Search for the cell housing the specified text and yield its [x, y] center coordinate. 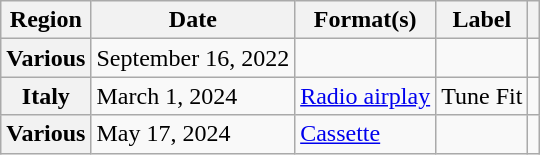
Label [482, 20]
Tune Fit [482, 96]
March 1, 2024 [193, 96]
May 17, 2024 [193, 134]
Cassette [366, 134]
Region [46, 20]
September 16, 2022 [193, 58]
Italy [46, 96]
Date [193, 20]
Format(s) [366, 20]
Radio airplay [366, 96]
